Determine the (X, Y) coordinate at the center of the cell enclosing the given text.  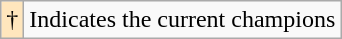
† (12, 20)
Indicates the current champions (182, 20)
